Determine the [X, Y] coordinate at the center of the cell enclosing the given text.  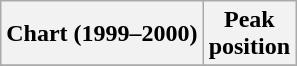
Peakposition [249, 34]
Chart (1999–2000) [102, 34]
